Find where the given text appears and provide that cell's center as [x, y] coordinate. 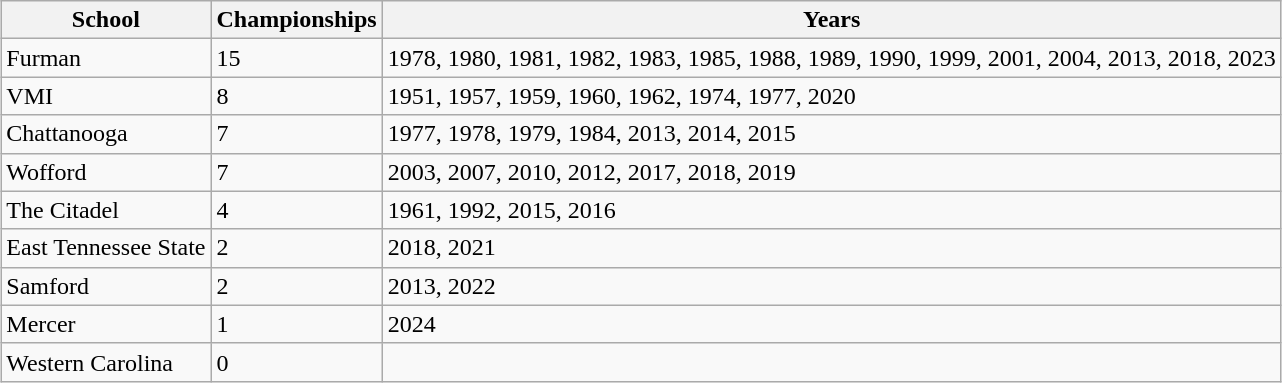
Samford [106, 286]
Championships [296, 20]
Years [832, 20]
15 [296, 58]
School [106, 20]
VMI [106, 96]
Wofford [106, 172]
Western Carolina [106, 362]
1 [296, 324]
2003, 2007, 2010, 2012, 2017, 2018, 2019 [832, 172]
East Tennessee State [106, 248]
Mercer [106, 324]
Furman [106, 58]
2013, 2022 [832, 286]
8 [296, 96]
Chattanooga [106, 134]
2018, 2021 [832, 248]
1977, 1978, 1979, 1984, 2013, 2014, 2015 [832, 134]
1961, 1992, 2015, 2016 [832, 210]
0 [296, 362]
1951, 1957, 1959, 1960, 1962, 1974, 1977, 2020 [832, 96]
2024 [832, 324]
4 [296, 210]
1978, 1980, 1981, 1982, 1983, 1985, 1988, 1989, 1990, 1999, 2001, 2004, 2013, 2018, 2023 [832, 58]
The Citadel [106, 210]
